Pinpoint the cell where the given text exists, returning its [X, Y] midpoint coordinate. 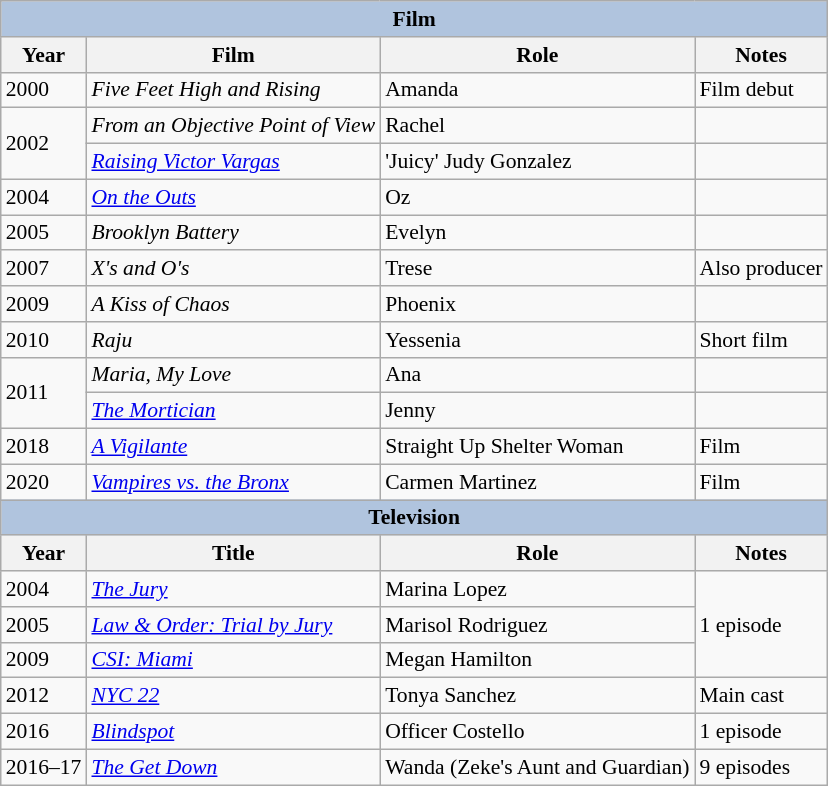
Amanda [537, 90]
Carmen Martinez [537, 482]
2000 [44, 90]
From an Objective Point of View [233, 126]
CSI: Miami [233, 660]
Ana [537, 375]
Jenny [537, 411]
Five Feet High and Rising [233, 90]
2011 [44, 392]
Maria, My Love [233, 375]
On the Outs [233, 197]
Straight Up Shelter Woman [537, 447]
2010 [44, 340]
Yessenia [537, 340]
Oz [537, 197]
2016–17 [44, 767]
Evelyn [537, 233]
2012 [44, 696]
Also producer [760, 269]
Vampires vs. the Bronx [233, 482]
Megan Hamilton [537, 660]
Phoenix [537, 304]
NYC 22 [233, 696]
2020 [44, 482]
2016 [44, 732]
Main cast [760, 696]
Trese [537, 269]
Film debut [760, 90]
Marisol Rodriguez [537, 625]
2007 [44, 269]
Raising Victor Vargas [233, 162]
Tonya Sanchez [537, 696]
A Kiss of Chaos [233, 304]
Wanda (Zeke's Aunt and Guardian) [537, 767]
2018 [44, 447]
Raju [233, 340]
The Mortician [233, 411]
Blindspot [233, 732]
'Juicy' Judy Gonzalez [537, 162]
A Vigilante [233, 447]
The Get Down [233, 767]
Brooklyn Battery [233, 233]
X's and O's [233, 269]
Television [414, 518]
Rachel [537, 126]
Title [233, 554]
Law & Order: Trial by Jury [233, 625]
9 episodes [760, 767]
2002 [44, 144]
Short film [760, 340]
The Jury [233, 589]
Marina Lopez [537, 589]
Officer Costello [537, 732]
